Search for the cell housing the specified text and yield its [X, Y] center coordinate. 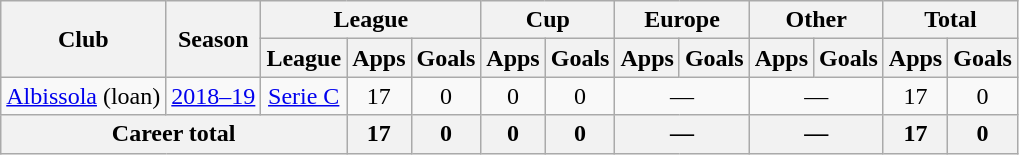
Career total [174, 134]
Europe [682, 20]
2018–19 [214, 96]
Other [816, 20]
Cup [548, 20]
Total [950, 20]
Club [84, 39]
Albissola (loan) [84, 96]
Serie C [304, 96]
Season [214, 39]
